For the text-containing cell, return its midpoint in (x, y) coordinate format. 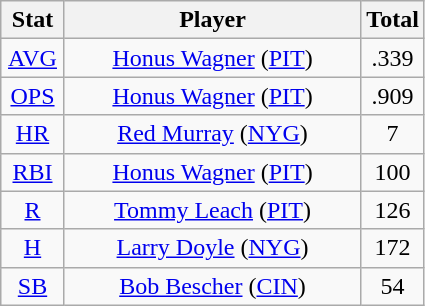
Bob Bescher (CIN) (212, 286)
7 (393, 134)
Player (212, 20)
172 (393, 248)
Red Murray (NYG) (212, 134)
H (33, 248)
Total (393, 20)
126 (393, 210)
AVG (33, 58)
.909 (393, 96)
100 (393, 172)
Stat (33, 20)
HR (33, 134)
Larry Doyle (NYG) (212, 248)
RBI (33, 172)
R (33, 210)
.339 (393, 58)
Tommy Leach (PIT) (212, 210)
OPS (33, 96)
54 (393, 286)
SB (33, 286)
